Search for the cell housing the specified text and yield its [x, y] center coordinate. 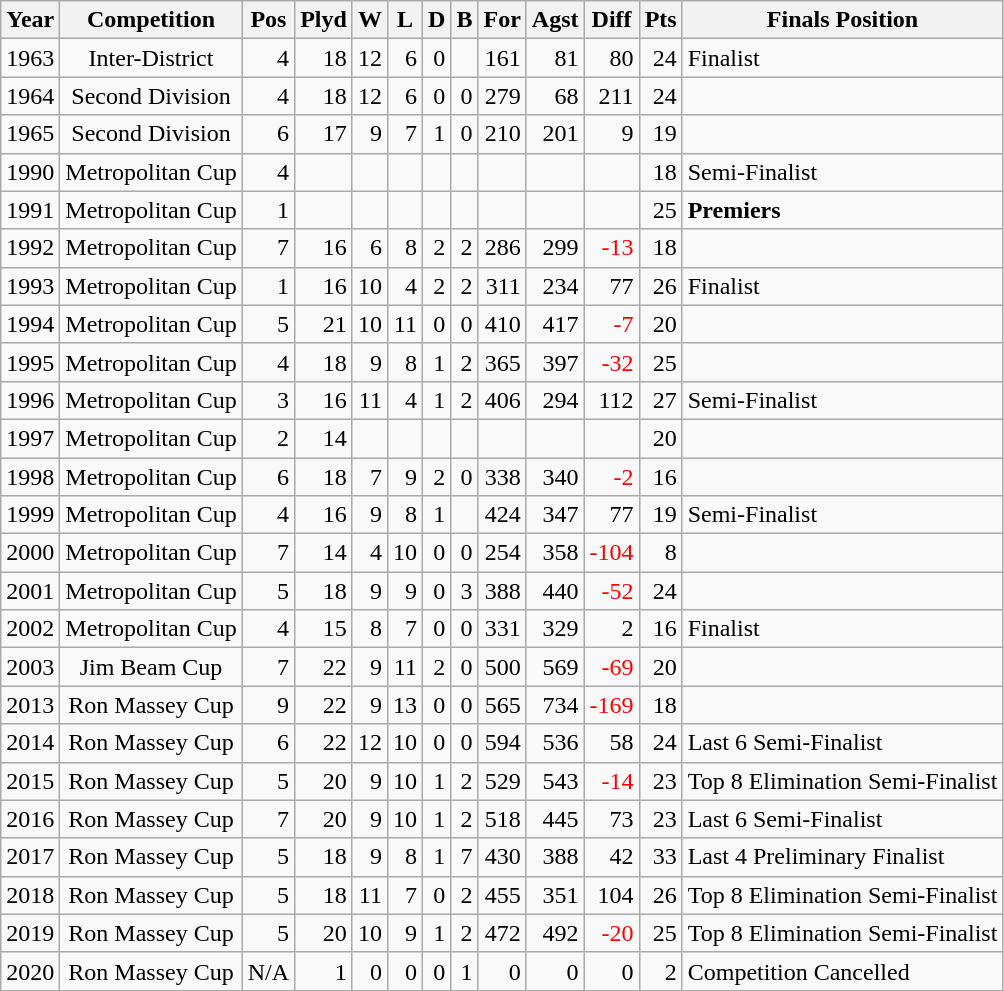
D [436, 20]
734 [555, 705]
-169 [612, 705]
N/A [268, 971]
1994 [30, 324]
27 [660, 400]
68 [555, 96]
-32 [612, 362]
Pos [268, 20]
279 [502, 96]
347 [555, 515]
1963 [30, 58]
2013 [30, 705]
42 [612, 857]
80 [612, 58]
331 [502, 629]
Finals Position [842, 20]
Pts [660, 20]
2014 [30, 743]
161 [502, 58]
518 [502, 819]
2018 [30, 895]
365 [502, 362]
Competition [151, 20]
-2 [612, 477]
201 [555, 134]
73 [612, 819]
104 [612, 895]
-13 [612, 248]
B [464, 20]
397 [555, 362]
2016 [30, 819]
455 [502, 895]
492 [555, 933]
-14 [612, 781]
440 [555, 591]
445 [555, 819]
Year [30, 20]
Premiers [842, 210]
For [502, 20]
17 [324, 134]
Diff [612, 20]
340 [555, 477]
406 [502, 400]
1990 [30, 172]
81 [555, 58]
2017 [30, 857]
1996 [30, 400]
2001 [30, 591]
2002 [30, 629]
536 [555, 743]
565 [502, 705]
-52 [612, 591]
417 [555, 324]
594 [502, 743]
Agst [555, 20]
351 [555, 895]
58 [612, 743]
Jim Beam Cup [151, 667]
1995 [30, 362]
472 [502, 933]
338 [502, 477]
112 [612, 400]
2003 [30, 667]
15 [324, 629]
1991 [30, 210]
Competition Cancelled [842, 971]
424 [502, 515]
1992 [30, 248]
211 [612, 96]
1999 [30, 515]
529 [502, 781]
21 [324, 324]
-20 [612, 933]
Inter-District [151, 58]
W [370, 20]
329 [555, 629]
1964 [30, 96]
569 [555, 667]
410 [502, 324]
13 [404, 705]
299 [555, 248]
L [404, 20]
286 [502, 248]
-104 [612, 553]
254 [502, 553]
543 [555, 781]
1997 [30, 438]
Plyd [324, 20]
1998 [30, 477]
-7 [612, 324]
2020 [30, 971]
2000 [30, 553]
358 [555, 553]
294 [555, 400]
2015 [30, 781]
33 [660, 857]
430 [502, 857]
2019 [30, 933]
500 [502, 667]
-69 [612, 667]
234 [555, 286]
1993 [30, 286]
Last 4 Preliminary Finalist [842, 857]
210 [502, 134]
1965 [30, 134]
311 [502, 286]
